Scan for the cell matching the given text and deliver its [x, y] coordinate at center. 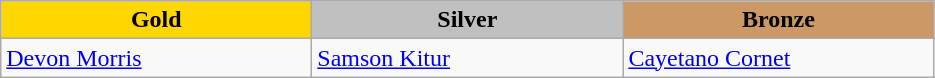
Silver [468, 20]
Cayetano Cornet [778, 58]
Bronze [778, 20]
Samson Kitur [468, 58]
Devon Morris [156, 58]
Gold [156, 20]
